Scan for the cell matching the given text and deliver its (x, y) coordinate at center. 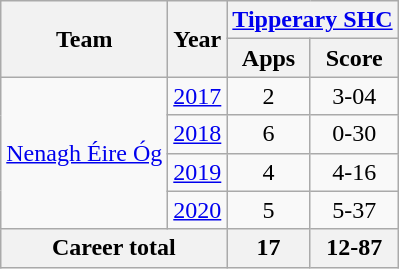
4-16 (354, 172)
2 (268, 96)
6 (268, 134)
2018 (198, 134)
17 (268, 248)
5-37 (354, 210)
4 (268, 172)
Apps (268, 58)
Score (354, 58)
Team (84, 39)
2017 (198, 96)
Career total (114, 248)
Nenagh Éire Óg (84, 153)
Tipperary SHC (312, 20)
5 (268, 210)
2019 (198, 172)
Year (198, 39)
2020 (198, 210)
0-30 (354, 134)
12-87 (354, 248)
3-04 (354, 96)
